Output the [x, y] coordinate of the center of the cell containing the given text.  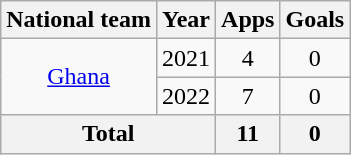
7 [248, 96]
Apps [248, 20]
Goals [315, 20]
2021 [186, 58]
11 [248, 134]
4 [248, 58]
Year [186, 20]
National team [79, 20]
2022 [186, 96]
Total [108, 134]
Ghana [79, 77]
